Return the (X, Y) coordinate for the center point of the cell that contains the specified text.  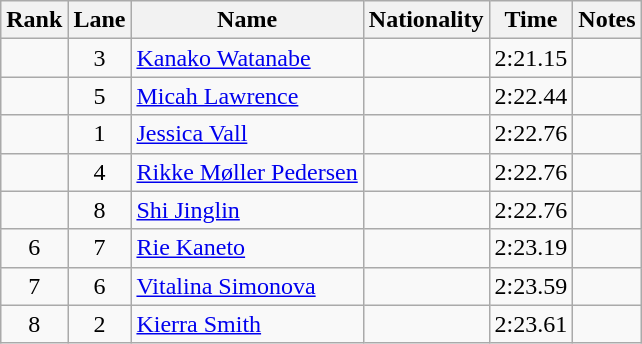
5 (100, 96)
4 (100, 172)
Name (247, 20)
2:22.44 (531, 96)
Kanako Watanabe (247, 58)
Rank (34, 20)
Vitalina Simonova (247, 286)
2 (100, 324)
Rikke Møller Pedersen (247, 172)
Nationality (426, 20)
Time (531, 20)
2:23.61 (531, 324)
Notes (607, 20)
Jessica Vall (247, 134)
3 (100, 58)
2:21.15 (531, 58)
Micah Lawrence (247, 96)
Shi Jinglin (247, 210)
Lane (100, 20)
1 (100, 134)
2:23.59 (531, 286)
2:23.19 (531, 248)
Rie Kaneto (247, 248)
Kierra Smith (247, 324)
